Provide the [x, y] coordinate of the cell's center where the given text is located.  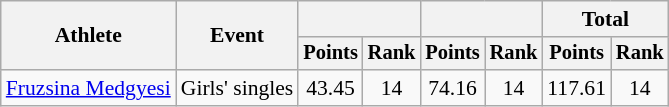
43.45 [330, 88]
74.16 [452, 88]
Total [605, 19]
117.61 [576, 88]
Girls' singles [238, 88]
Athlete [88, 36]
Fruzsina Medgyesi [88, 88]
Event [238, 36]
